For the text-containing cell, return its midpoint in (X, Y) coordinate format. 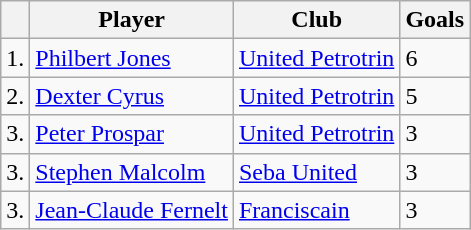
Player (132, 20)
6 (435, 58)
Franciscain (316, 210)
Philbert Jones (132, 58)
5 (435, 96)
Peter Prospar (132, 134)
Goals (435, 20)
Club (316, 20)
1. (16, 58)
2. (16, 96)
Jean-Claude Fernelt (132, 210)
Dexter Cyrus (132, 96)
Stephen Malcolm (132, 172)
Seba United (316, 172)
